For the text-containing cell, return its midpoint in [x, y] coordinate format. 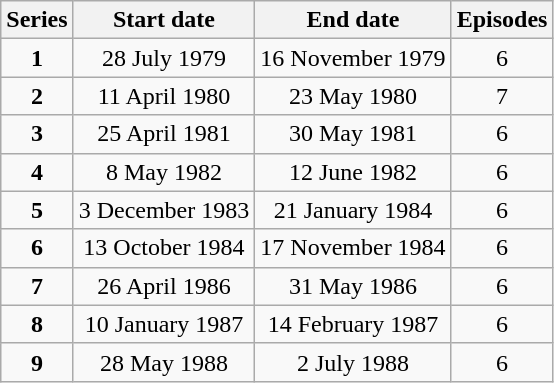
25 April 1981 [164, 134]
8 May 1982 [164, 172]
11 April 1980 [164, 96]
31 May 1986 [353, 286]
28 May 1988 [164, 362]
End date [353, 20]
2 [37, 96]
12 June 1982 [353, 172]
8 [37, 324]
3 December 1983 [164, 210]
14 February 1987 [353, 324]
21 January 1984 [353, 210]
16 November 1979 [353, 58]
1 [37, 58]
30 May 1981 [353, 134]
3 [37, 134]
13 October 1984 [164, 248]
23 May 1980 [353, 96]
26 April 1986 [164, 286]
9 [37, 362]
4 [37, 172]
Series [37, 20]
10 January 1987 [164, 324]
2 July 1988 [353, 362]
17 November 1984 [353, 248]
Start date [164, 20]
28 July 1979 [164, 58]
5 [37, 210]
Episodes [502, 20]
